Return (x, y) of the center of cell containing provided text 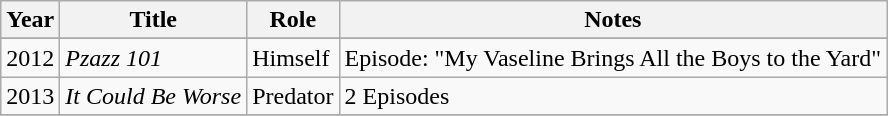
Notes (613, 20)
It Could Be Worse (154, 96)
Title (154, 20)
2013 (30, 96)
Role (293, 20)
2012 (30, 58)
Pzazz 101 (154, 58)
Predator (293, 96)
Himself (293, 58)
Episode: "My Vaseline Brings All the Boys to the Yard" (613, 58)
Year (30, 20)
2 Episodes (613, 96)
